Scan for the cell matching the given text and deliver its [X, Y] coordinate at center. 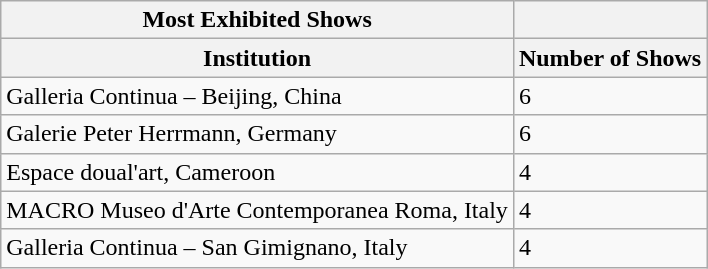
Most Exhibited Shows [258, 20]
Number of Shows [610, 58]
Institution [258, 58]
Galleria Continua – San Gimignano, Italy [258, 248]
MACRO Museo d'Arte Contemporanea Roma, Italy [258, 210]
Galerie Peter Herrmann, Germany [258, 134]
Galleria Continua – Beijing, China [258, 96]
Espace doual'art, Cameroon [258, 172]
